Return [X, Y] of the center of cell containing provided text 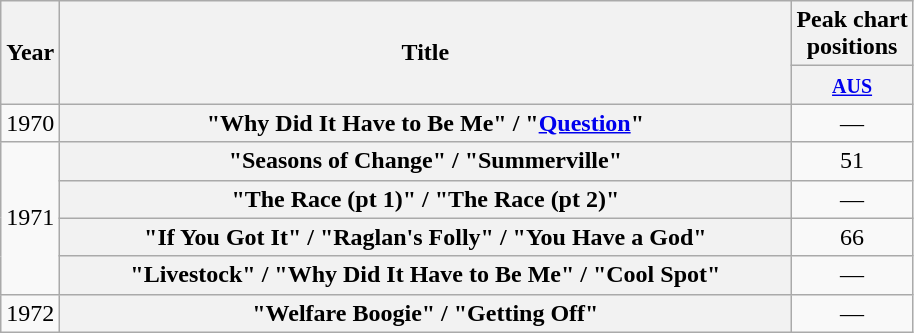
Year [30, 52]
1970 [30, 123]
1972 [30, 313]
"Welfare Boogie" / "Getting Off" [426, 313]
"Livestock" / "Why Did It Have to Be Me" / "Cool Spot" [426, 275]
"The Race (pt 1)" / "The Race (pt 2)" [426, 199]
"If You Got It" / "Raglan's Folly" / "You Have a God" [426, 237]
Title [426, 52]
"Seasons of Change" / "Summerville" [426, 161]
66 [852, 237]
51 [852, 161]
"Why Did It Have to Be Me" / "Question" [426, 123]
1971 [30, 218]
AUS [852, 85]
Peak chartpositions [852, 34]
